Extract the (X, Y) coordinate from the center of the cell holding the provided text.  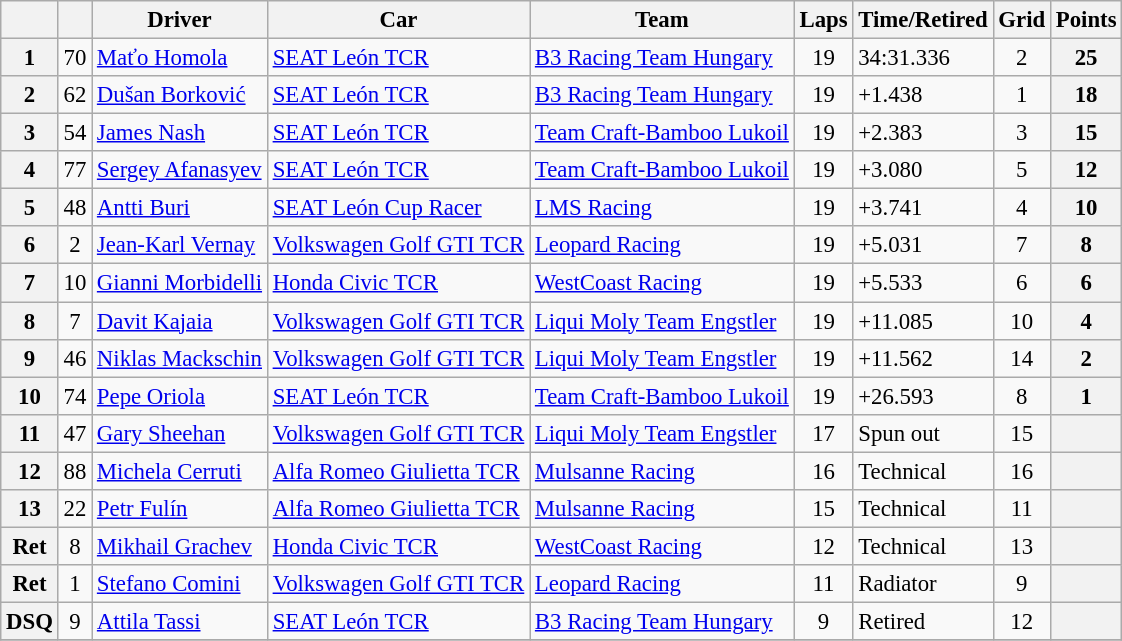
Gianni Morbidelli (180, 283)
Petr Fulín (180, 509)
+26.593 (923, 396)
Pepe Oriola (180, 396)
Team (662, 20)
Radiator (923, 584)
74 (74, 396)
+1.438 (923, 95)
88 (74, 471)
Jean-Karl Vernay (180, 245)
SEAT León Cup Racer (398, 208)
Maťo Homola (180, 58)
18 (1086, 95)
LMS Racing (662, 208)
77 (74, 170)
DSQ (30, 621)
48 (74, 208)
62 (74, 95)
Time/Retired (923, 20)
Grid (1022, 20)
Attila Tassi (180, 621)
+11.085 (923, 321)
Antti Buri (180, 208)
Michela Cerruti (180, 471)
+3.080 (923, 170)
Stefano Comini (180, 584)
Points (1086, 20)
Driver (180, 20)
Laps (824, 20)
34:31.336 (923, 58)
22 (74, 509)
14 (1022, 358)
+3.741 (923, 208)
+5.031 (923, 245)
Mikhail Grachev (180, 546)
Davit Kajaia (180, 321)
+11.562 (923, 358)
Retired (923, 621)
25 (1086, 58)
Dušan Borković (180, 95)
46 (74, 358)
70 (74, 58)
Gary Sheehan (180, 433)
47 (74, 433)
Spun out (923, 433)
+2.383 (923, 133)
17 (824, 433)
54 (74, 133)
Car (398, 20)
Sergey Afanasyev (180, 170)
Niklas Mackschin (180, 358)
James Nash (180, 133)
+5.533 (923, 283)
